Extract the [x, y] coordinate from the center of the cell holding the provided text.  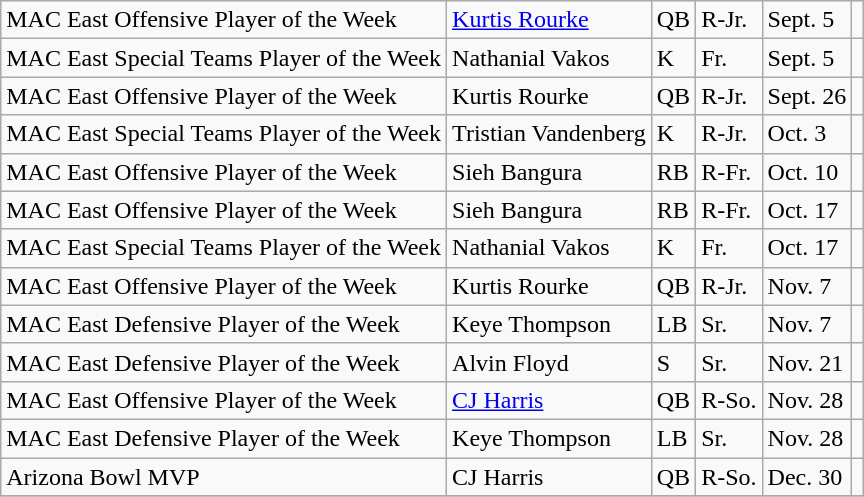
Arizona Bowl MVP [224, 477]
Tristian Vandenberg [550, 134]
Oct. 10 [807, 172]
Nov. 21 [807, 362]
Dec. 30 [807, 477]
Oct. 3 [807, 134]
Alvin Floyd [550, 362]
S [673, 362]
Sept. 26 [807, 96]
